Capture the cell that displays the provided text and extract its [x, y] central coordinate. 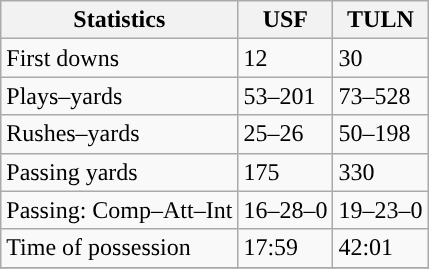
17:59 [286, 248]
42:01 [380, 248]
Passing: Comp–Att–Int [120, 210]
TULN [380, 20]
73–528 [380, 96]
50–198 [380, 134]
175 [286, 172]
Statistics [120, 20]
25–26 [286, 134]
12 [286, 58]
330 [380, 172]
First downs [120, 58]
16–28–0 [286, 210]
Plays–yards [120, 96]
19–23–0 [380, 210]
30 [380, 58]
USF [286, 20]
Rushes–yards [120, 134]
Time of possession [120, 248]
Passing yards [120, 172]
53–201 [286, 96]
